From the cell containing the given text, extract its center point as [X, Y] coordinate. 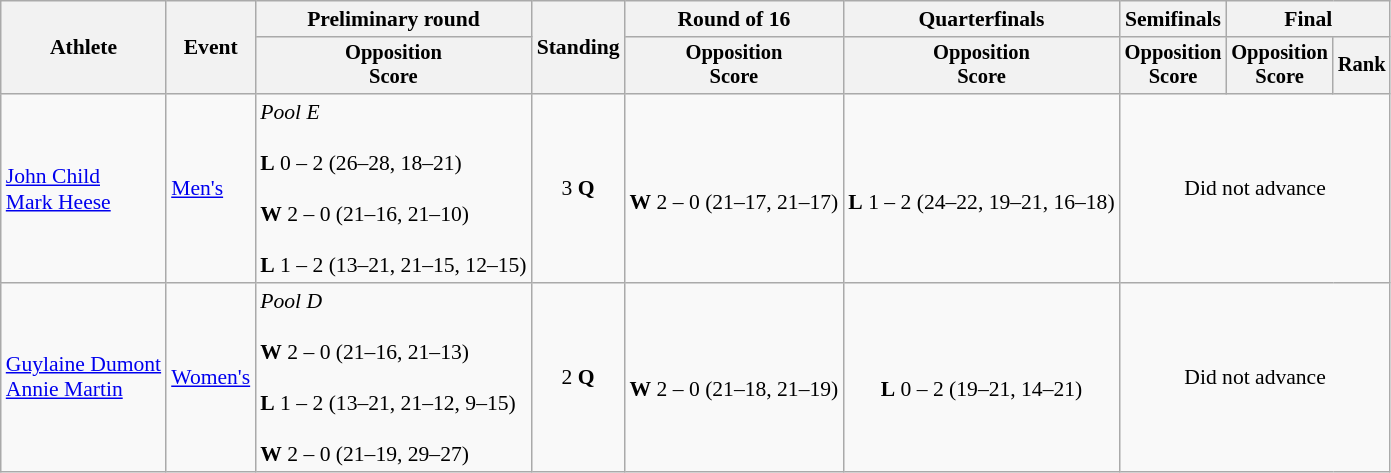
Women's [210, 378]
Semifinals [1174, 19]
Men's [210, 188]
2 Q [578, 378]
3 Q [578, 188]
Final [1308, 19]
Quarterfinals [981, 19]
Rank [1362, 66]
L 0 – 2 (19–21, 14–21) [981, 378]
Athlete [84, 48]
Guylaine DumontAnnie Martin [84, 378]
Pool EL 0 – 2 (26–28, 18–21)W 2 – 0 (21–16, 21–10)L 1 – 2 (13–21, 21–15, 12–15) [393, 188]
W 2 – 0 (21–17, 21–17) [734, 188]
Round of 16 [734, 19]
John ChildMark Heese [84, 188]
W 2 – 0 (21–18, 21–19) [734, 378]
L 1 – 2 (24–22, 19–21, 16–18) [981, 188]
Pool DW 2 – 0 (21–16, 21–13)L 1 – 2 (13–21, 21–12, 9–15)W 2 – 0 (21–19, 29–27) [393, 378]
Event [210, 48]
Standing [578, 48]
Preliminary round [393, 19]
